Identify which cell holds the provided text, then report its (X, Y) central coordinate. 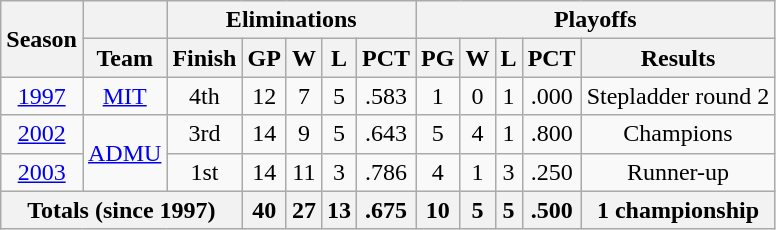
Season (42, 39)
Team (124, 58)
12 (264, 96)
MIT (124, 96)
10 (438, 210)
.800 (552, 134)
GP (264, 58)
40 (264, 210)
.250 (552, 172)
PG (438, 58)
.675 (386, 210)
2002 (42, 134)
2003 (42, 172)
ADMU (124, 153)
4th (204, 96)
Results (678, 58)
.500 (552, 210)
Finish (204, 58)
9 (304, 134)
Champions (678, 134)
.000 (552, 96)
.786 (386, 172)
13 (338, 210)
0 (478, 96)
3rd (204, 134)
27 (304, 210)
.583 (386, 96)
Eliminations (292, 20)
11 (304, 172)
.643 (386, 134)
Runner-up (678, 172)
1997 (42, 96)
1 championship (678, 210)
Totals (since 1997) (122, 210)
7 (304, 96)
1st (204, 172)
Stepladder round 2 (678, 96)
Playoffs (596, 20)
